Find where the given text appears and provide that cell's center as [x, y] coordinate. 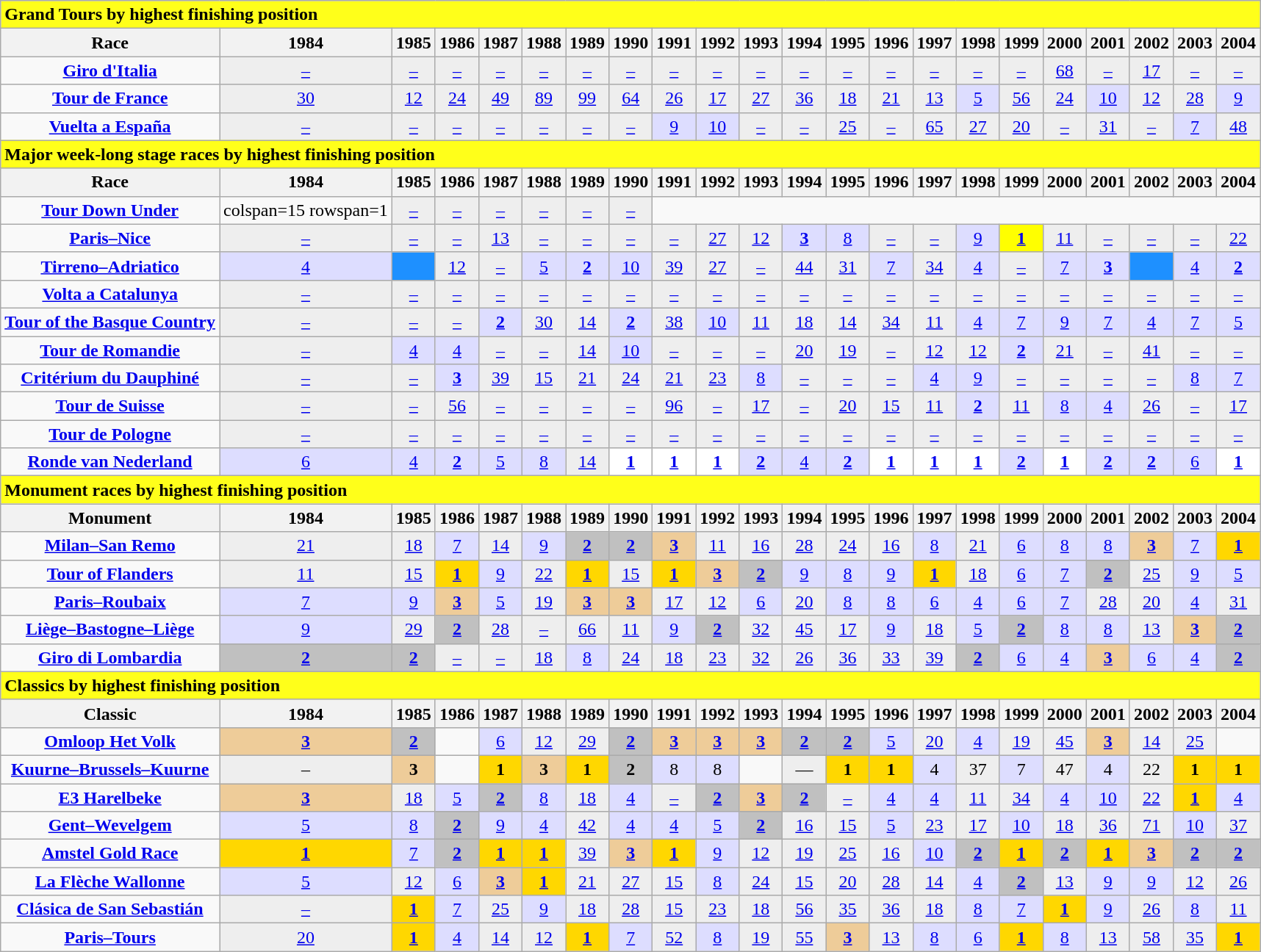
Gent–Wevelgem [110, 826]
55 [804, 937]
Classics by highest finishing position [630, 685]
Volta a Catalunya [110, 294]
Grand Tours by highest finishing position [630, 15]
99 [588, 98]
Tour de Pologne [110, 434]
33 [891, 657]
Major week-long stage races by highest finishing position [630, 154]
Liège–Bastogne–Liège [110, 630]
Tour of the Basque Country [110, 322]
Paris–Roubaix [110, 602]
Paris–Nice [110, 238]
Tour Down Under [110, 210]
Giro d'Italia [110, 71]
— [804, 769]
49 [500, 98]
41 [1151, 350]
Tour de France [110, 98]
66 [588, 630]
Omloop Het Volk [110, 741]
48 [1239, 126]
Tirreno–Adriatico [110, 266]
89 [544, 98]
42 [588, 826]
38 [675, 322]
71 [1151, 826]
Monument [110, 518]
Monument races by highest finishing position [630, 490]
Tour of Flanders [110, 574]
65 [935, 126]
Amstel Gold Race [110, 854]
Critérium du Dauphiné [110, 378]
47 [1064, 769]
Kuurne–Brussels–Kuurne [110, 769]
Classic [110, 713]
58 [1151, 937]
E3 Harelbeke [110, 797]
64 [630, 98]
Vuelta a España [110, 126]
Clásica de San Sebastián [110, 909]
52 [675, 937]
96 [675, 406]
44 [804, 266]
colspan=15 rowspan=1 [306, 210]
Tour de Suisse [110, 406]
Milan–San Remo [110, 546]
Paris–Tours [110, 937]
Giro di Lombardia [110, 657]
Ronde van Nederland [110, 462]
68 [1064, 71]
Tour de Romandie [110, 350]
La Flèche Wallonne [110, 881]
